Extract the (X, Y) coordinate from the center of the cell holding the provided text.  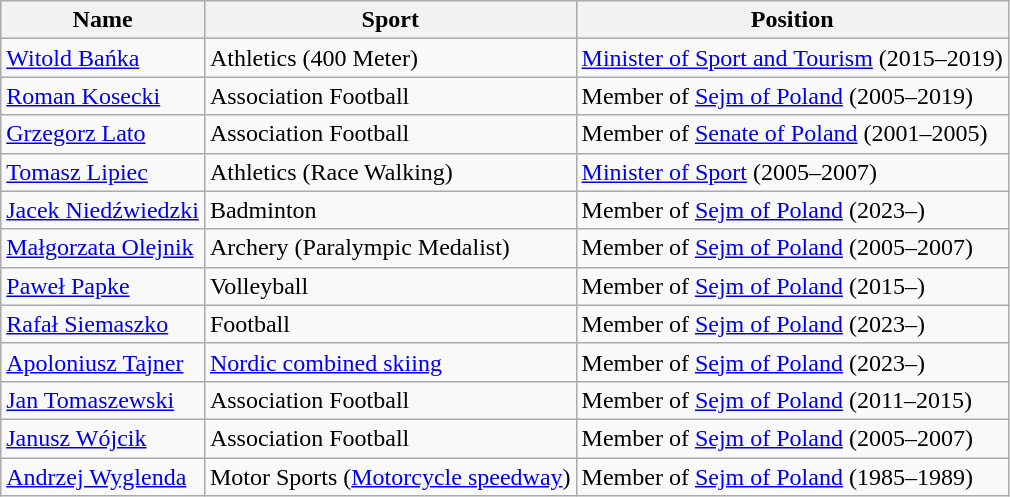
Janusz Wójcik (103, 438)
Minister of Sport (2005–2007) (792, 172)
Rafał Siemaszko (103, 324)
Paweł Papke (103, 286)
Member of Sejm of Poland (2015–) (792, 286)
Badminton (390, 210)
Minister of Sport and Tourism (2015–2019) (792, 58)
Member of Sejm of Poland (1985–1989) (792, 477)
Name (103, 20)
Andrzej Wyglenda (103, 477)
Volleyball (390, 286)
Sport (390, 20)
Roman Kosecki (103, 96)
Małgorzata Olejnik (103, 248)
Tomasz Lipiec (103, 172)
Apoloniusz Tajner (103, 362)
Member of Sejm of Poland (2005–2019) (792, 96)
Witold Bańka (103, 58)
Jan Tomaszewski (103, 400)
Jacek Niedźwiedzki (103, 210)
Motor Sports (Motorcycle speedway) (390, 477)
Member of Sejm of Poland (2011–2015) (792, 400)
Archery (Paralympic Medalist) (390, 248)
Athletics (Race Walking) (390, 172)
Athletics (400 Meter) (390, 58)
Grzegorz Lato (103, 134)
Position (792, 20)
Member of Senate of Poland (2001–2005) (792, 134)
Nordic combined skiing (390, 362)
Football (390, 324)
